Return the (x, y) coordinate for the center point of the cell that contains the specified text.  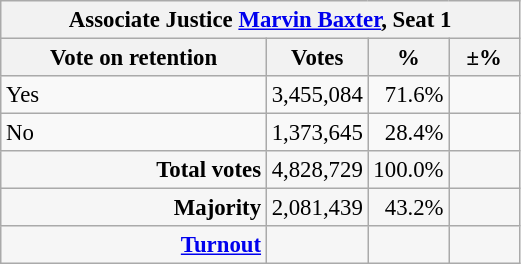
1,373,645 (317, 133)
3,455,084 (317, 95)
Associate Justice Marvin Baxter, Seat 1 (260, 20)
Votes (317, 58)
43.2% (408, 208)
4,828,729 (317, 170)
100.0% (408, 170)
Turnout (134, 245)
Total votes (134, 170)
28.4% (408, 133)
71.6% (408, 95)
Yes (134, 95)
2,081,439 (317, 208)
% (408, 58)
Vote on retention (134, 58)
No (134, 133)
±% (484, 58)
Majority (134, 208)
